Return the [X, Y] coordinate for the center point of the cell that contains the specified text.  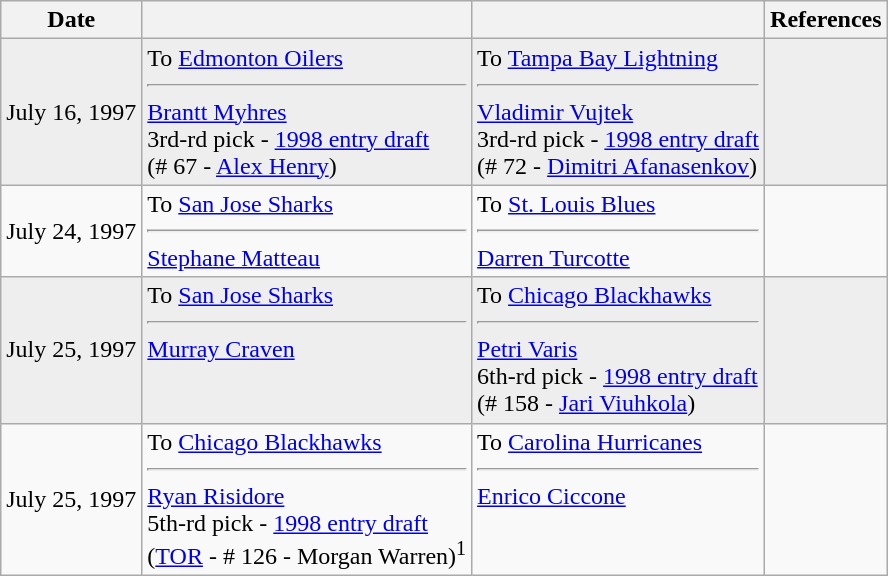
July 24, 1997 [72, 231]
To Edmonton OilersBrantt Myhres3rd-rd pick - 1998 entry draft(# 67 - Alex Henry) [307, 112]
To Tampa Bay LightningVladimir Vujtek3rd-rd pick - 1998 entry draft(# 72 - Dimitri Afanasenkov) [618, 112]
To Carolina HurricanesEnrico Ciccone [618, 500]
To San Jose SharksStephane Matteau [307, 231]
To Chicago BlackhawksPetri Varis6th-rd pick - 1998 entry draft(# 158 - Jari Viuhkola) [618, 350]
References [826, 20]
To St. Louis BluesDarren Turcotte [618, 231]
To San Jose SharksMurray Craven [307, 350]
Date [72, 20]
July 16, 1997 [72, 112]
To Chicago BlackhawksRyan Risidore5th-rd pick - 1998 entry draft(TOR - # 126 - Morgan Warren)1 [307, 500]
